Determine the (x, y) coordinate at the center of the cell enclosing the given text.  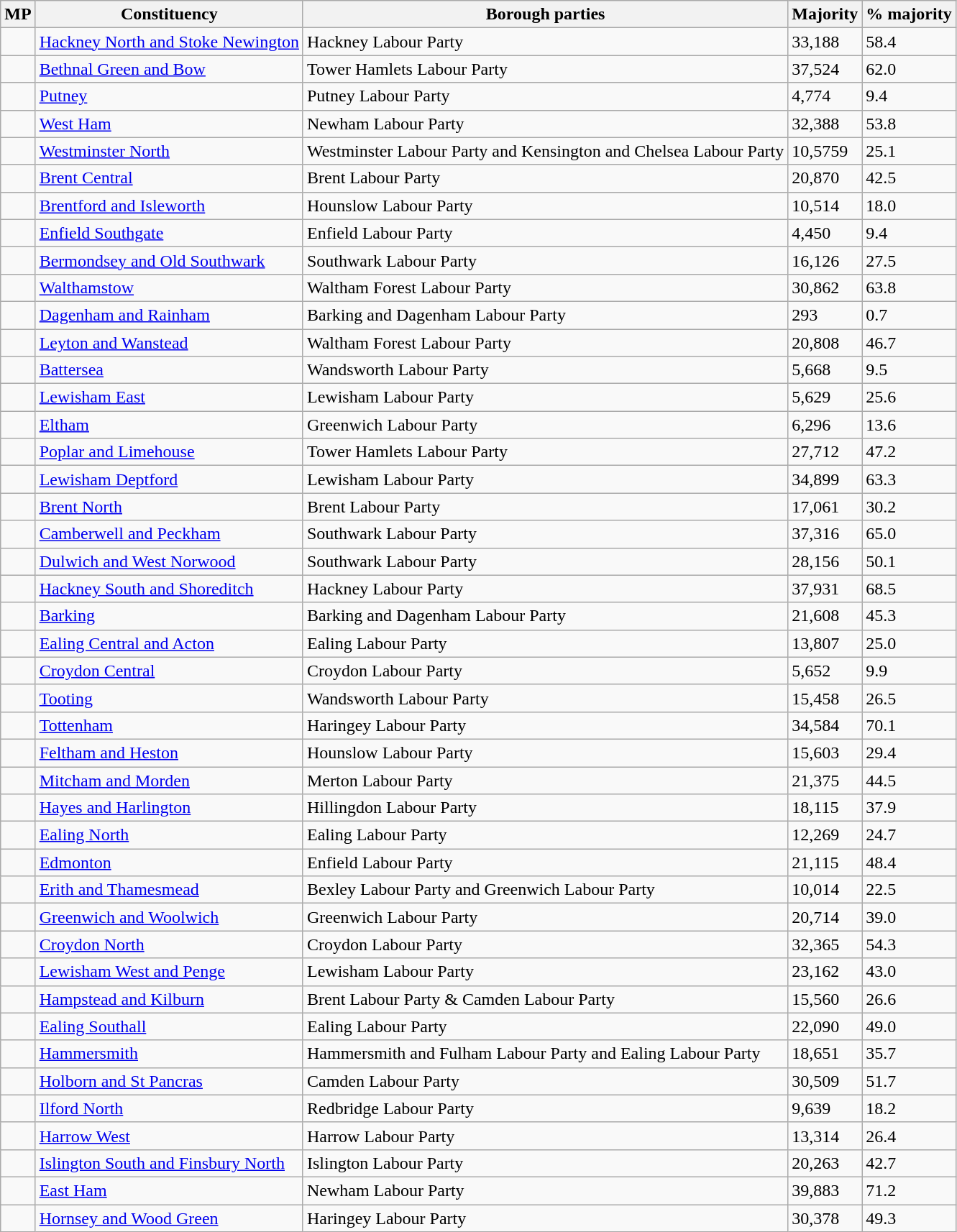
18,115 (825, 808)
10,514 (825, 206)
Camden Labour Party (545, 1081)
Putney (169, 96)
68.5 (909, 589)
Lewisham East (169, 397)
Feltham and Heston (169, 753)
Dulwich and West Norwood (169, 561)
Bethnal Green and Bow (169, 69)
Hayes and Harlington (169, 808)
21,115 (825, 863)
Constituency (169, 14)
25.6 (909, 397)
44.5 (909, 780)
49.0 (909, 1026)
37,524 (825, 69)
34,899 (825, 479)
5,652 (825, 671)
29.4 (909, 753)
63.3 (909, 479)
Lewisham West and Penge (169, 972)
Camberwell and Peckham (169, 534)
Battersea (169, 370)
293 (825, 315)
43.0 (909, 972)
Edmonton (169, 863)
Hackney South and Shoreditch (169, 589)
49.3 (909, 1218)
39.0 (909, 917)
15,458 (825, 698)
5,629 (825, 397)
42.5 (909, 178)
Westminster Labour Party and Kensington and Chelsea Labour Party (545, 151)
Barking (169, 616)
63.8 (909, 288)
4,774 (825, 96)
26.5 (909, 698)
18,651 (825, 1054)
Islington South and Finsbury North (169, 1163)
Tottenham (169, 725)
Hammersmith (169, 1054)
58.4 (909, 42)
30,862 (825, 288)
65.0 (909, 534)
Lewisham Deptford (169, 479)
Islington Labour Party (545, 1163)
Enfield Southgate (169, 233)
MP (18, 14)
Merton Labour Party (545, 780)
39,883 (825, 1190)
Majority (825, 14)
6,296 (825, 425)
Erith and Thamesmead (169, 890)
Dagenham and Rainham (169, 315)
17,061 (825, 507)
Bexley Labour Party and Greenwich Labour Party (545, 890)
13,807 (825, 643)
42.7 (909, 1163)
20,808 (825, 343)
22,090 (825, 1026)
West Ham (169, 124)
13.6 (909, 425)
Brentford and Isleworth (169, 206)
Croydon North (169, 944)
Harrow West (169, 1136)
Ealing Central and Acton (169, 643)
Greenwich and Woolwich (169, 917)
34,584 (825, 725)
16,126 (825, 260)
Hornsey and Wood Green (169, 1218)
27.5 (909, 260)
32,388 (825, 124)
Croydon Central (169, 671)
62.0 (909, 69)
25.1 (909, 151)
9.5 (909, 370)
15,560 (825, 999)
21,375 (825, 780)
4,450 (825, 233)
Walthamstow (169, 288)
0.7 (909, 315)
21,608 (825, 616)
22.5 (909, 890)
26.6 (909, 999)
Redbridge Labour Party (545, 1108)
Ealing North (169, 835)
47.2 (909, 452)
71.2 (909, 1190)
Bermondsey and Old Southwark (169, 260)
48.4 (909, 863)
53.8 (909, 124)
51.7 (909, 1081)
33,188 (825, 42)
Hammersmith and Fulham Labour Party and Ealing Labour Party (545, 1054)
Hampstead and Kilburn (169, 999)
18.0 (909, 206)
East Ham (169, 1190)
Leyton and Wanstead (169, 343)
27,712 (825, 452)
20,870 (825, 178)
37,931 (825, 589)
5,668 (825, 370)
13,314 (825, 1136)
23,162 (825, 972)
30,378 (825, 1218)
Brent North (169, 507)
37.9 (909, 808)
Westminster North (169, 151)
Mitcham and Morden (169, 780)
Poplar and Limehouse (169, 452)
9,639 (825, 1108)
32,365 (825, 944)
12,269 (825, 835)
Holborn and St Pancras (169, 1081)
24.7 (909, 835)
28,156 (825, 561)
25.0 (909, 643)
46.7 (909, 343)
15,603 (825, 753)
70.1 (909, 725)
37,316 (825, 534)
Hackney North and Stoke Newington (169, 42)
35.7 (909, 1054)
18.2 (909, 1108)
30.2 (909, 507)
10,014 (825, 890)
20,263 (825, 1163)
Harrow Labour Party (545, 1136)
% majority (909, 14)
26.4 (909, 1136)
54.3 (909, 944)
50.1 (909, 561)
Borough parties (545, 14)
Putney Labour Party (545, 96)
Brent Labour Party & Camden Labour Party (545, 999)
Ilford North (169, 1108)
Ealing Southall (169, 1026)
30,509 (825, 1081)
45.3 (909, 616)
Hillingdon Labour Party (545, 808)
Tooting (169, 698)
9.9 (909, 671)
20,714 (825, 917)
Brent Central (169, 178)
10,5759 (825, 151)
Eltham (169, 425)
